Determine the (X, Y) coordinate at the center of the cell enclosing the given text.  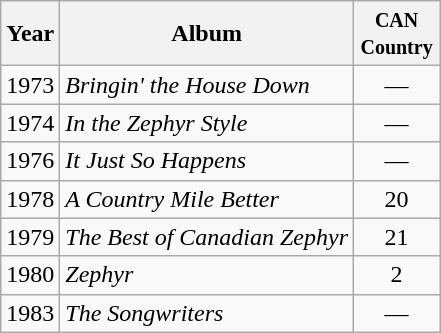
The Songwriters (207, 313)
In the Zephyr Style (207, 123)
It Just So Happens (207, 161)
A Country Mile Better (207, 199)
1978 (30, 199)
The Best of Canadian Zephyr (207, 237)
1973 (30, 85)
2 (397, 275)
1980 (30, 275)
1979 (30, 237)
CAN Country (397, 34)
1976 (30, 161)
1974 (30, 123)
20 (397, 199)
Album (207, 34)
Zephyr (207, 275)
Year (30, 34)
1983 (30, 313)
21 (397, 237)
Bringin' the House Down (207, 85)
